Find where the given text appears and provide that cell's center as [x, y] coordinate. 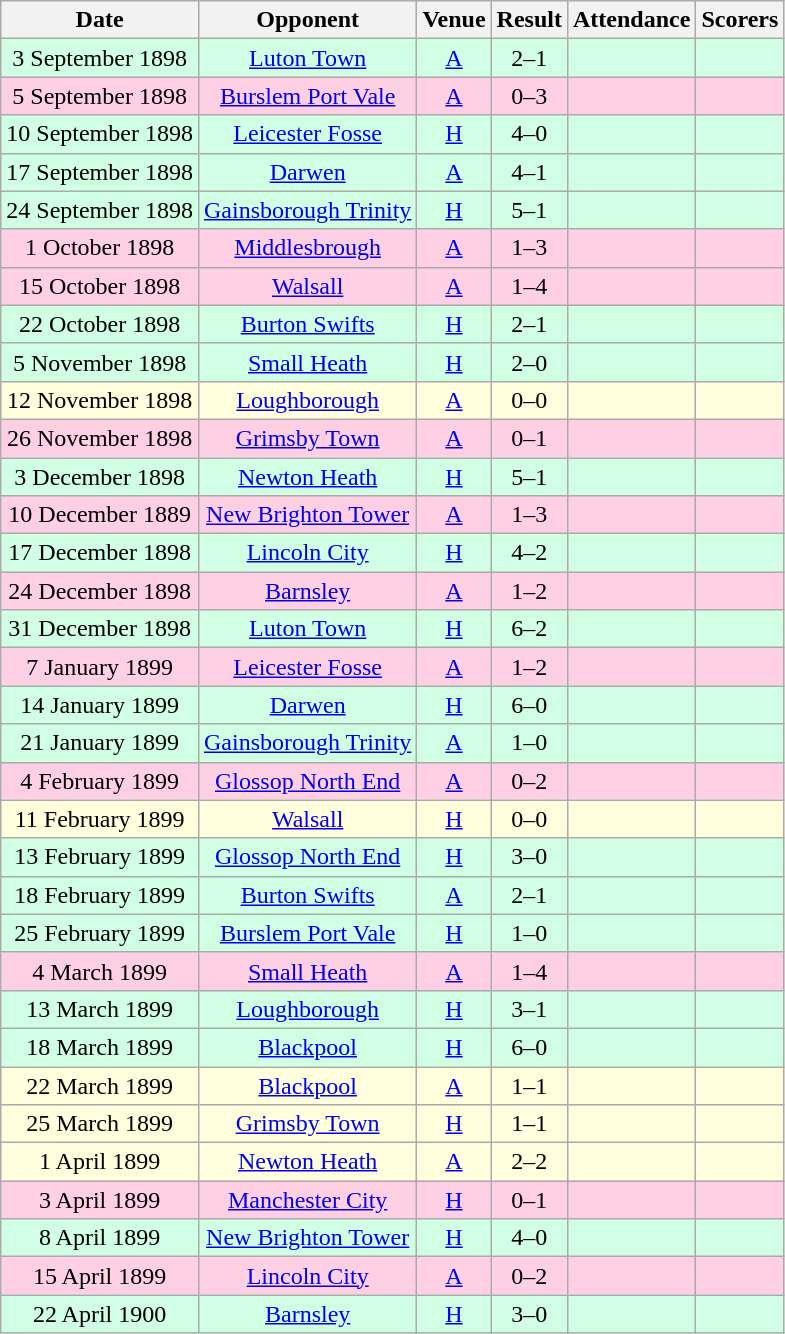
13 March 1899 [100, 1009]
0–3 [529, 96]
11 February 1899 [100, 819]
31 December 1898 [100, 629]
13 February 1899 [100, 857]
3–1 [529, 1009]
2–2 [529, 1162]
Attendance [631, 20]
10 December 1889 [100, 515]
Result [529, 20]
5 November 1898 [100, 362]
Opponent [307, 20]
15 April 1899 [100, 1276]
6–2 [529, 629]
18 February 1899 [100, 895]
22 October 1898 [100, 324]
25 February 1899 [100, 933]
3 December 1898 [100, 477]
17 September 1898 [100, 172]
1 April 1899 [100, 1162]
10 September 1898 [100, 134]
3 April 1899 [100, 1200]
Date [100, 20]
4 March 1899 [100, 971]
7 January 1899 [100, 667]
1 October 1898 [100, 248]
Manchester City [307, 1200]
17 December 1898 [100, 553]
4 February 1899 [100, 781]
18 March 1899 [100, 1047]
2–0 [529, 362]
22 March 1899 [100, 1085]
8 April 1899 [100, 1238]
12 November 1898 [100, 400]
5 September 1898 [100, 96]
22 April 1900 [100, 1314]
24 December 1898 [100, 591]
4–1 [529, 172]
25 March 1899 [100, 1124]
15 October 1898 [100, 286]
Venue [454, 20]
21 January 1899 [100, 743]
14 January 1899 [100, 705]
Scorers [740, 20]
24 September 1898 [100, 210]
4–2 [529, 553]
3 September 1898 [100, 58]
26 November 1898 [100, 438]
Middlesbrough [307, 248]
